Determine the (x, y) coordinate at the center of the cell enclosing the given text.  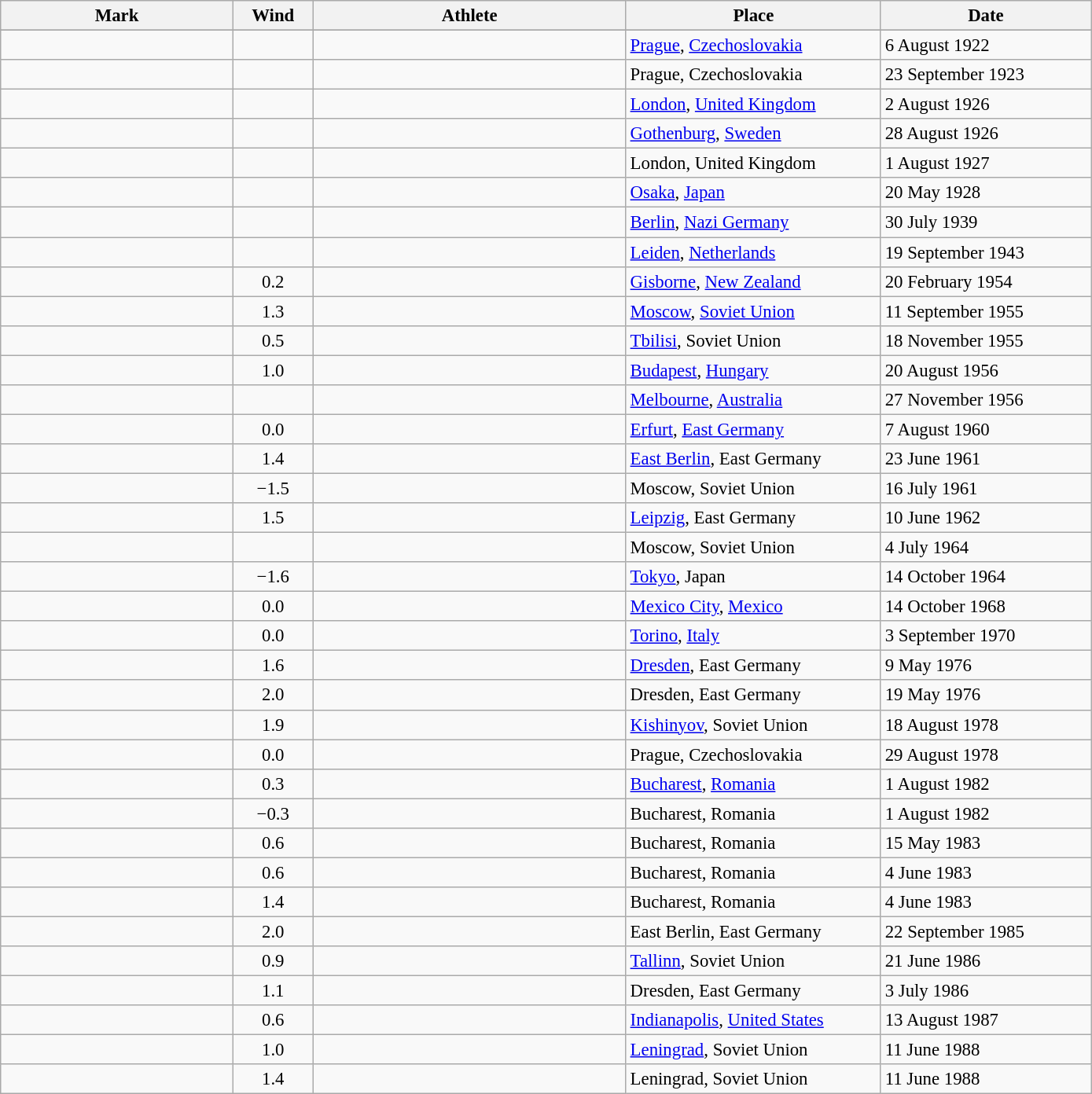
19 May 1976 (986, 696)
23 June 1961 (986, 459)
−0.3 (273, 813)
Leiden, Netherlands (753, 252)
9 May 1976 (986, 666)
3 July 1986 (986, 991)
16 July 1961 (986, 488)
19 September 1943 (986, 252)
Melbourne, Australia (753, 400)
1 August 1927 (986, 163)
Torino, Italy (753, 636)
10 June 1962 (986, 518)
29 August 1978 (986, 754)
Tbilisi, Soviet Union (753, 340)
14 October 1964 (986, 577)
3 September 1970 (986, 636)
28 August 1926 (986, 134)
2 August 1926 (986, 105)
20 August 1956 (986, 370)
20 February 1954 (986, 281)
Kishinyov, Soviet Union (753, 725)
Gothenburg, Sweden (753, 134)
13 August 1987 (986, 1020)
Gisborne, New Zealand (753, 281)
Erfurt, East Germany (753, 429)
20 May 1928 (986, 193)
Budapest, Hungary (753, 370)
21 June 1986 (986, 961)
30 July 1939 (986, 222)
11 September 1955 (986, 311)
−1.6 (273, 577)
Osaka, Japan (753, 193)
1.9 (273, 725)
Date (986, 16)
Berlin, Nazi Germany (753, 222)
Mexico City, Mexico (753, 607)
15 May 1983 (986, 843)
Tallinn, Soviet Union (753, 961)
0.2 (273, 281)
4 July 1964 (986, 548)
−1.5 (273, 488)
18 November 1955 (986, 340)
7 August 1960 (986, 429)
Leipzig, East Germany (753, 518)
0.5 (273, 340)
Indianapolis, United States (753, 1020)
0.9 (273, 961)
Tokyo, Japan (753, 577)
0.3 (273, 784)
Mark (117, 16)
23 September 1923 (986, 75)
1.6 (273, 666)
1.5 (273, 518)
27 November 1956 (986, 400)
Athlete (469, 16)
6 August 1922 (986, 46)
1.3 (273, 311)
22 September 1985 (986, 931)
14 October 1968 (986, 607)
Place (753, 16)
Wind (273, 16)
1.1 (273, 991)
18 August 1978 (986, 725)
